Return the [X, Y] coordinate for the center point of the cell that contains the specified text.  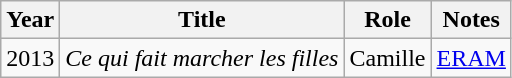
2013 [30, 58]
Role [388, 20]
ERAM [471, 58]
Camille [388, 58]
Notes [471, 20]
Ce qui fait marcher les filles [202, 58]
Title [202, 20]
Year [30, 20]
